Find where the given text appears and provide that cell's center as [x, y] coordinate. 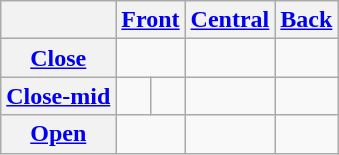
Back [306, 20]
Front [150, 20]
Close [58, 58]
Close-mid [58, 96]
Central [230, 20]
Open [58, 134]
